Detect which cell encompasses the target text, then output its (X, Y) center coordinate. 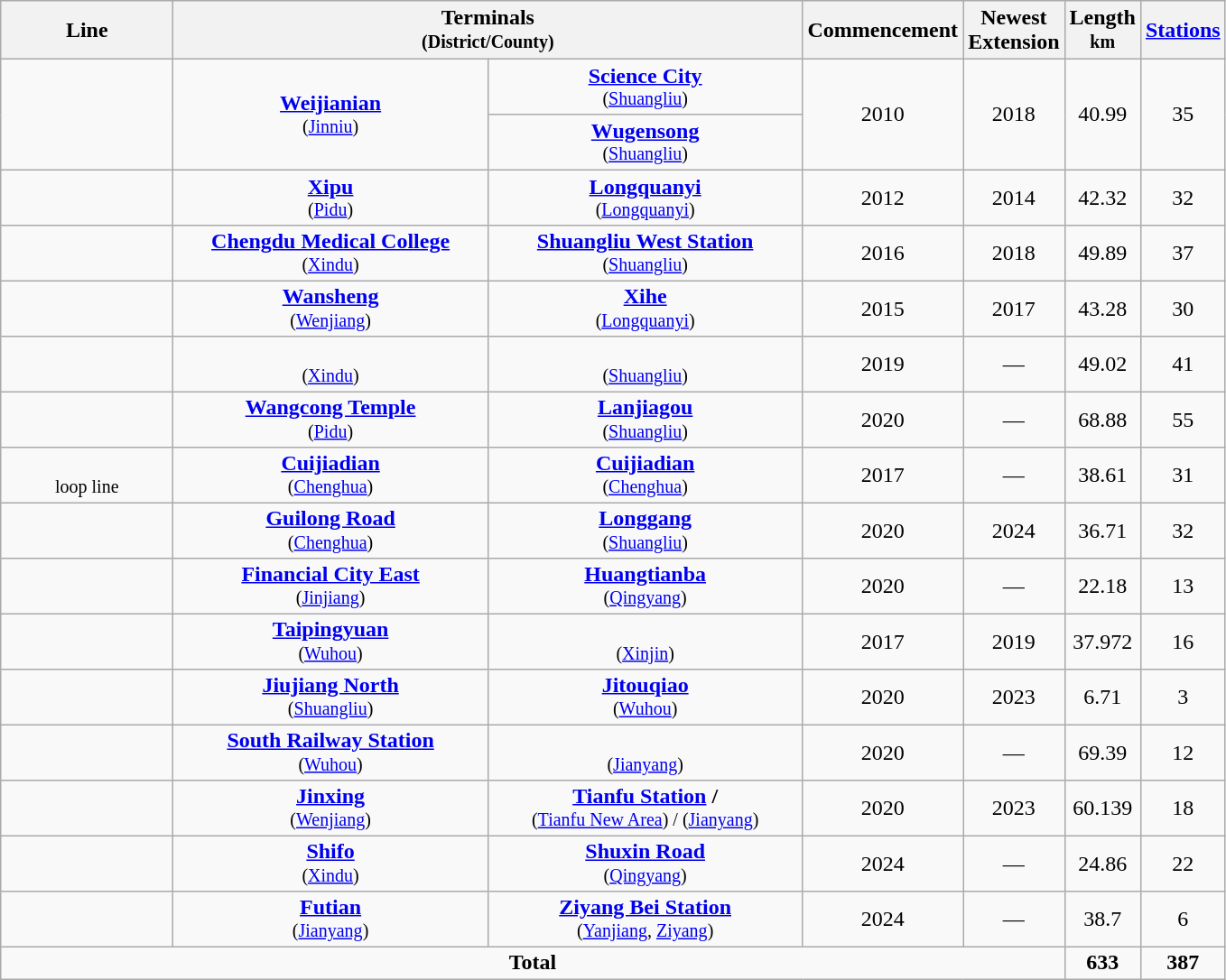
Wansheng(Wenjiang) (330, 309)
Financial City East(Jinjiang) (330, 587)
68.88 (1102, 421)
Huangtianba(Qingyang) (645, 587)
55 (1183, 421)
37.972 (1102, 641)
41 (1183, 365)
Tianfu Station / (Tianfu New Area) / (Jianyang) (645, 809)
(Xinjin) (645, 641)
Commencement (883, 31)
12 (1183, 753)
35 (1183, 116)
6.71 (1102, 697)
31 (1183, 475)
2015 (883, 309)
60.139 (1102, 809)
Jiujiang North(Shuangliu) (330, 697)
Jinxing(Wenjiang) (330, 809)
Taipingyuan(Wuhou) (330, 641)
Xipu(Pidu) (330, 199)
49.89 (1102, 253)
Chengdu Medical College(Xindu) (330, 253)
Lengthkm (1102, 31)
Futian(Jianyang) (330, 919)
Total (533, 963)
30 (1183, 309)
NewestExtension (1014, 31)
Terminals(District/County) (488, 31)
Weijianian(Jinniu) (330, 116)
(Shuangliu) (645, 365)
2014 (1014, 199)
Ziyang Bei Station(Yanjiang, Ziyang) (645, 919)
2016 (883, 253)
13 (1183, 587)
2010 (883, 116)
Wugensong(Shuangliu) (645, 143)
36.71 (1102, 531)
(Jianyang) (645, 753)
Jitouqiao(Wuhou) (645, 697)
24.86 (1102, 863)
Lanjiagou(Shuangliu) (645, 421)
Wangcong Temple(Pidu) (330, 421)
16 (1183, 641)
633 (1102, 963)
Line (87, 31)
6 (1183, 919)
Shuangliu West Station(Shuangliu) (645, 253)
22.18 (1102, 587)
Xihe(Longquanyi) (645, 309)
Guilong Road(Chenghua) (330, 531)
Shifo(Xindu) (330, 863)
(Xindu) (330, 365)
40.99 (1102, 116)
South Railway Station(Wuhou) (330, 753)
3 (1183, 697)
69.39 (1102, 753)
38.7 (1102, 919)
43.28 (1102, 309)
49.02 (1102, 365)
42.32 (1102, 199)
loop line (87, 475)
37 (1183, 253)
Longgang(Shuangliu) (645, 531)
Stations (1183, 31)
Shuxin Road(Qingyang) (645, 863)
Longquanyi(Longquanyi) (645, 199)
2012 (883, 199)
18 (1183, 809)
Science City(Shuangliu) (645, 87)
38.61 (1102, 475)
22 (1183, 863)
387 (1183, 963)
